Scan for the cell matching the given text and deliver its [X, Y] coordinate at center. 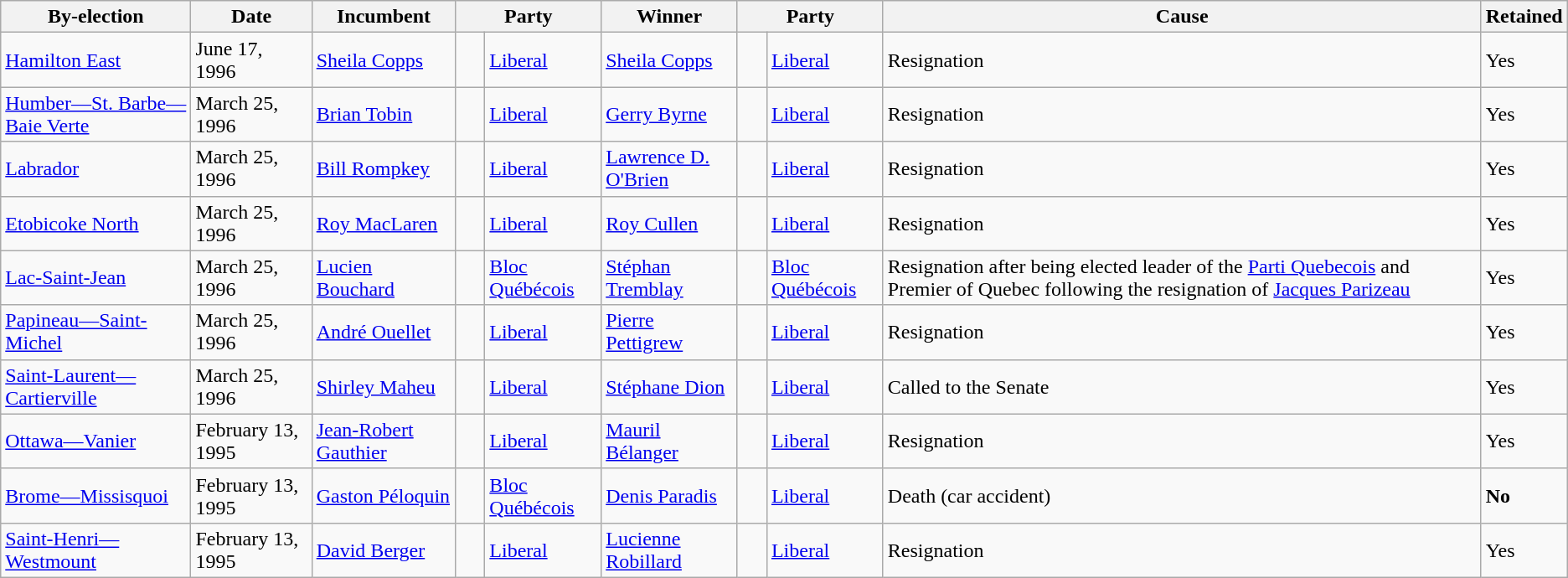
By-election [95, 17]
Retained [1524, 17]
Lucienne Robillard [670, 550]
Hamilton East [95, 60]
June 17, 1996 [251, 60]
Incumbent [384, 17]
Shirley Maheu [384, 387]
Humber—St. Barbe—Baie Verte [95, 114]
Roy Cullen [670, 223]
Cause [1182, 17]
Called to the Senate [1182, 387]
David Berger [384, 550]
No [1524, 496]
Bill Rompkey [384, 169]
Brian Tobin [384, 114]
Denis Paradis [670, 496]
Stéphane Dion [670, 387]
Saint-Henri—Westmount [95, 550]
Death (car accident) [1182, 496]
Lawrence D. O'Brien [670, 169]
Mauril Bélanger [670, 441]
Labrador [95, 169]
Etobicoke North [95, 223]
Resignation after being elected leader of the Parti Quebecois and Premier of Quebec following the resignation of Jacques Parizeau [1182, 278]
Brome—Missisquoi [95, 496]
Gaston Péloquin [384, 496]
André Ouellet [384, 332]
Stéphan Tremblay [670, 278]
Date [251, 17]
Ottawa—Vanier [95, 441]
Winner [670, 17]
Roy MacLaren [384, 223]
Gerry Byrne [670, 114]
Pierre Pettigrew [670, 332]
Papineau—Saint-Michel [95, 332]
Jean-Robert Gauthier [384, 441]
Lac-Saint-Jean [95, 278]
Lucien Bouchard [384, 278]
Saint-Laurent—Cartierville [95, 387]
